Find where the given text appears and provide that cell's center as (X, Y) coordinate. 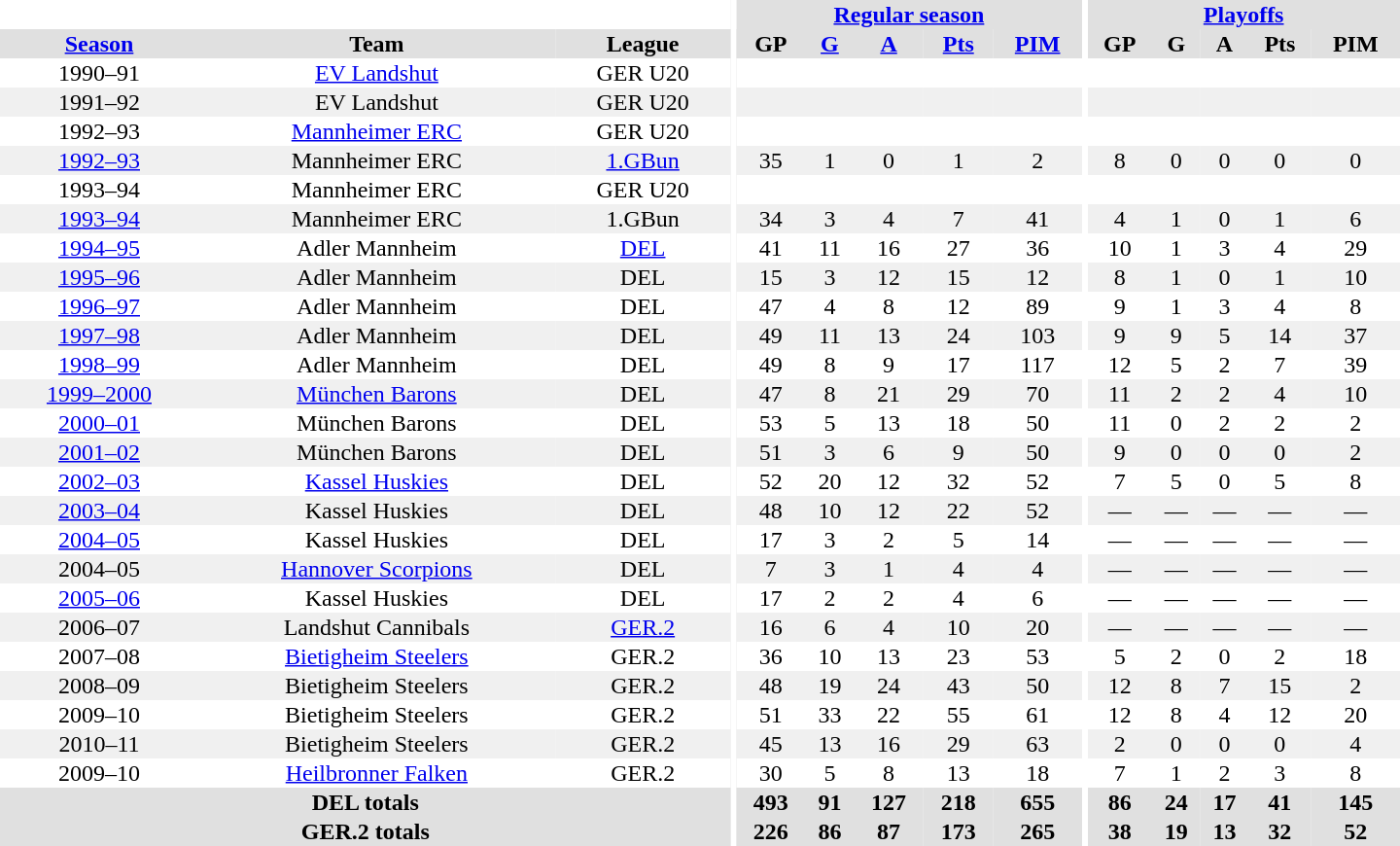
Playoffs (1243, 15)
1997–98 (99, 335)
87 (889, 831)
2000–01 (99, 423)
45 (771, 744)
43 (959, 686)
103 (1038, 335)
League (644, 44)
145 (1355, 802)
70 (1038, 394)
2002–03 (99, 481)
218 (959, 802)
265 (1038, 831)
2001–02 (99, 452)
1999–2000 (99, 394)
Season (99, 44)
27 (959, 248)
2008–09 (99, 686)
173 (959, 831)
1996–97 (99, 306)
35 (771, 160)
39 (1355, 365)
91 (830, 802)
38 (1120, 831)
1998–99 (99, 365)
655 (1038, 802)
DEL totals (366, 802)
2003–04 (99, 511)
30 (771, 773)
2007–08 (99, 656)
Landshut Cannibals (377, 627)
1995–96 (99, 277)
Hannover Scorpions (377, 569)
2005–06 (99, 598)
63 (1038, 744)
127 (889, 802)
2006–07 (99, 627)
23 (959, 656)
33 (830, 715)
GER.2 totals (366, 831)
55 (959, 715)
37 (1355, 335)
1990–91 (99, 73)
2010–11 (99, 744)
Regular season (909, 15)
21 (889, 394)
89 (1038, 306)
61 (1038, 715)
117 (1038, 365)
226 (771, 831)
493 (771, 802)
34 (771, 219)
1991–92 (99, 102)
1994–95 (99, 248)
Team (377, 44)
Heilbronner Falken (377, 773)
